Pinpoint the cell where the given text exists, returning its (x, y) midpoint coordinate. 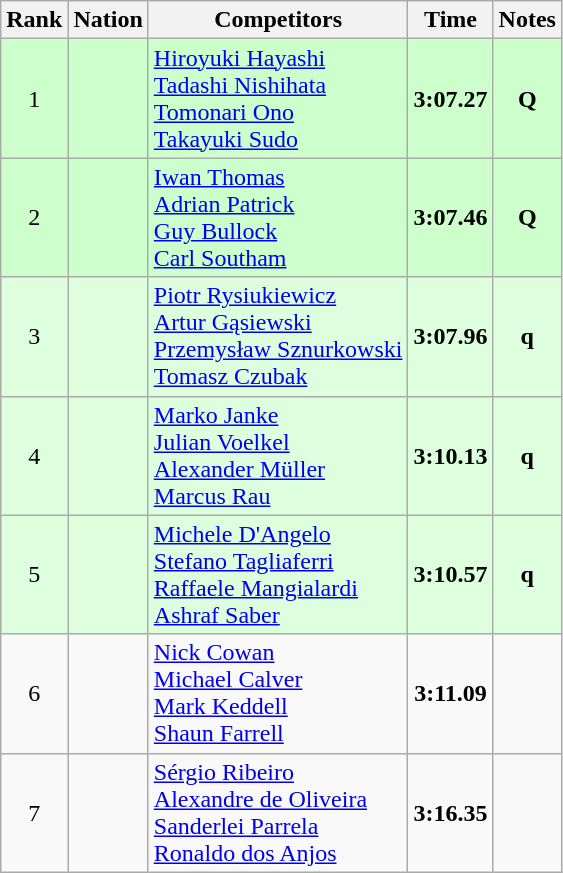
5 (34, 574)
3:07.46 (450, 218)
Sérgio RibeiroAlexandre de OliveiraSanderlei ParrelaRonaldo dos Anjos (278, 812)
3:16.35 (450, 812)
7 (34, 812)
1 (34, 98)
3 (34, 336)
4 (34, 456)
3:10.57 (450, 574)
3:10.13 (450, 456)
Piotr RysiukiewiczArtur GąsiewskiPrzemysław SznurkowskiTomasz Czubak (278, 336)
3:07.27 (450, 98)
Nick CowanMichael CalverMark KeddellShaun Farrell (278, 694)
Competitors (278, 20)
Marko JankeJulian VoelkelAlexander MüllerMarcus Rau (278, 456)
Notes (527, 20)
Hiroyuki HayashiTadashi NishihataTomonari OnoTakayuki Sudo (278, 98)
Iwan ThomasAdrian PatrickGuy BullockCarl Southam (278, 218)
6 (34, 694)
3:11.09 (450, 694)
Rank (34, 20)
2 (34, 218)
Time (450, 20)
3:07.96 (450, 336)
Nation (108, 20)
Michele D'AngeloStefano TagliaferriRaffaele MangialardiAshraf Saber (278, 574)
